Return [X, Y] of the center of cell containing provided text 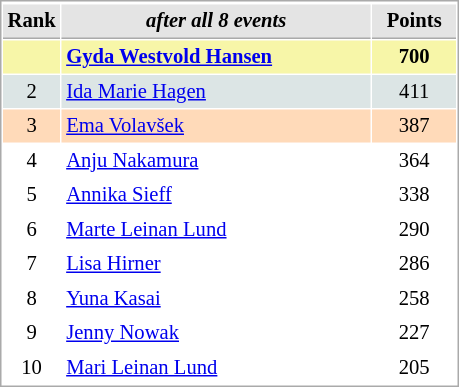
700 [414, 56]
after all 8 events [216, 21]
Anju Nakamura [216, 160]
4 [32, 160]
7 [32, 264]
286 [414, 264]
9 [32, 332]
Gyda Westvold Hansen [216, 56]
387 [414, 126]
Mari Leinan Lund [216, 368]
Jenny Nowak [216, 332]
205 [414, 368]
411 [414, 92]
364 [414, 160]
8 [32, 298]
290 [414, 230]
Ema Volavšek [216, 126]
338 [414, 194]
Rank [32, 21]
Ida Marie Hagen [216, 92]
Yuna Kasai [216, 298]
3 [32, 126]
227 [414, 332]
6 [32, 230]
10 [32, 368]
Lisa Hirner [216, 264]
5 [32, 194]
2 [32, 92]
Points [414, 21]
Annika Sieff [216, 194]
Marte Leinan Lund [216, 230]
258 [414, 298]
